Capture the cell that displays the provided text and extract its (x, y) central coordinate. 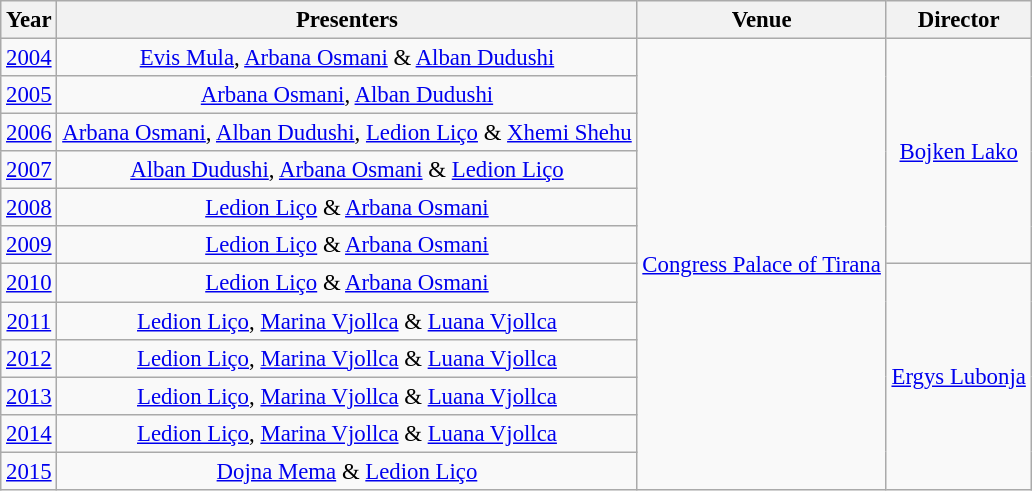
2004 (29, 58)
2014 (29, 433)
Arbana Osmani, Alban Dudushi (347, 95)
Bojken Lako (958, 152)
Ergys Lubonja (958, 377)
2007 (29, 170)
2012 (29, 358)
2008 (29, 208)
Presenters (347, 20)
Venue (762, 20)
Congress Palace of Tirana (762, 264)
2009 (29, 245)
Year (29, 20)
2015 (29, 471)
Director (958, 20)
2010 (29, 283)
Alban Dudushi, Arbana Osmani & Ledion Liço (347, 170)
Dojna Mema & Ledion Liço (347, 471)
2005 (29, 95)
2011 (29, 321)
Evis Mula, Arbana Osmani & Alban Dudushi (347, 58)
2013 (29, 396)
2006 (29, 133)
Arbana Osmani, Alban Dudushi, Ledion Liço & Xhemi Shehu (347, 133)
